Scan for the cell matching the given text and deliver its (X, Y) coordinate at center. 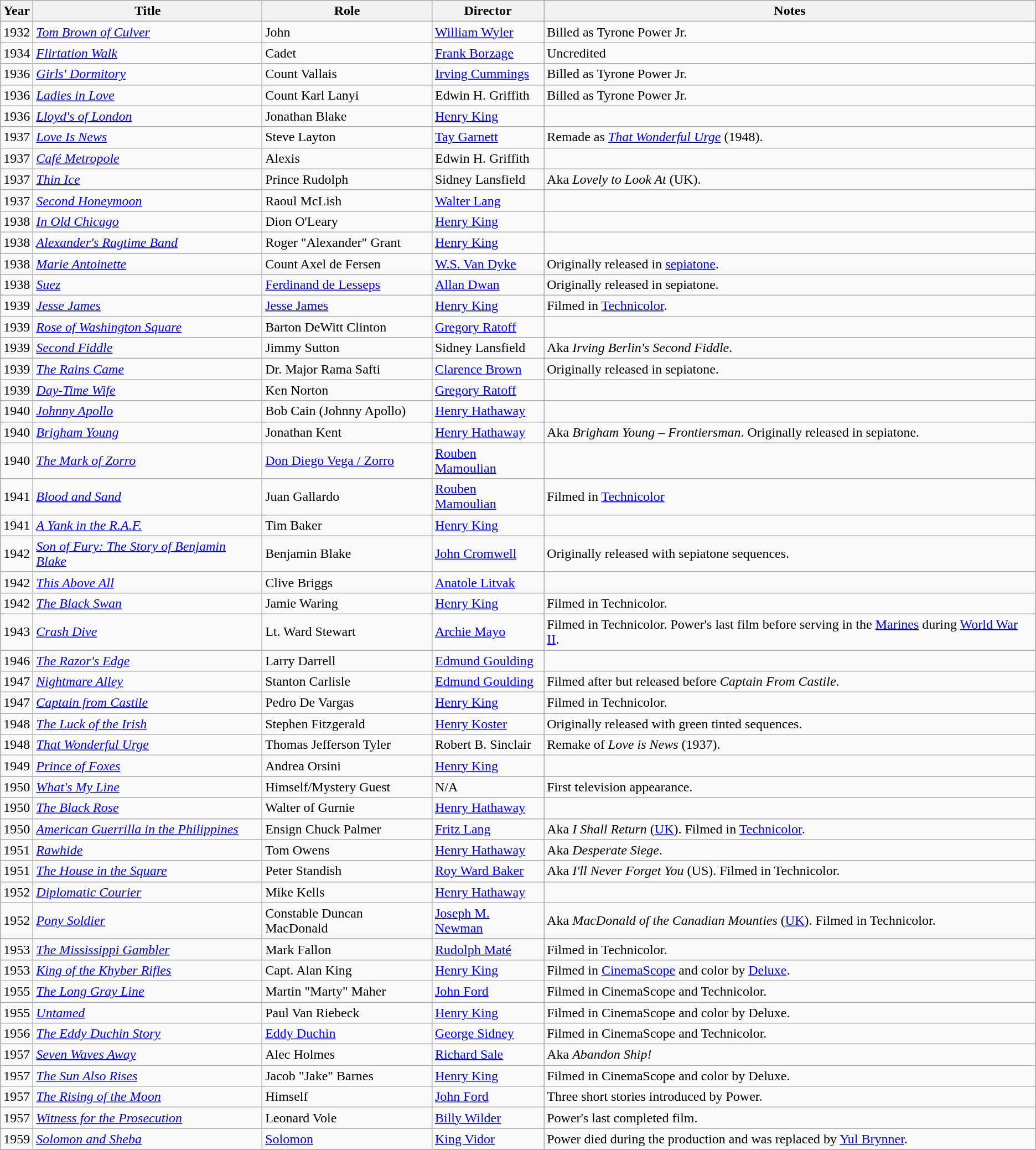
Tom Brown of Culver (148, 32)
Tom Owens (348, 850)
Originally released with green tinted sequences. (790, 724)
Fritz Lang (488, 829)
Filmed in Technicolor. Power's last film before serving in the Marines during World War II. (790, 632)
Leonard Vole (348, 1118)
Bob Cain (Johnny Apollo) (348, 411)
Year (17, 11)
John Cromwell (488, 553)
1934 (17, 53)
1959 (17, 1139)
Billy Wilder (488, 1118)
Diplomatic Courier (148, 892)
What's My Line (148, 787)
Title (148, 11)
Martin "Marty" Maher (348, 991)
Café Metropole (148, 158)
Love Is News (148, 137)
Frank Borzage (488, 53)
Paul Van Riebeck (348, 1012)
Aka Brigham Young – Frontiersman. Originally released in sepiatone. (790, 432)
Jimmy Sutton (348, 348)
Clive Briggs (348, 582)
Second Honeymoon (148, 200)
Son of Fury: The Story of Benjamin Blake (148, 553)
Barton DeWitt Clinton (348, 327)
Aka Irving Berlin's Second Fiddle. (790, 348)
Aka I Shall Return (UK). Filmed in Technicolor. (790, 829)
Lt. Ward Stewart (348, 632)
Director (488, 11)
N/A (488, 787)
King of the Khyber Rifles (148, 970)
Juan Gallardo (348, 497)
Power died during the production and was replaced by Yul Brynner. (790, 1139)
Capt. Alan King (348, 970)
Aka Abandon Ship! (790, 1055)
Larry Darrell (348, 660)
Second Fiddle (148, 348)
Remade as That Wonderful Urge (1948). (790, 137)
The Eddy Duchin Story (148, 1034)
Count Karl Lanyi (348, 95)
Rudolph Maté (488, 949)
Nightmare Alley (148, 682)
Count Vallais (348, 74)
Archie Mayo (488, 632)
Three short stories introduced by Power. (790, 1097)
Suez (148, 285)
Peter Standish (348, 871)
Walter of Gurnie (348, 808)
Marie Antoinette (148, 264)
Untamed (148, 1012)
The Mark of Zorro (148, 460)
Steve Layton (348, 137)
Clarence Brown (488, 369)
Eddy Duchin (348, 1034)
Solomon (348, 1139)
Girls' Dormitory (148, 74)
Ken Norton (348, 390)
The Rising of the Moon (148, 1097)
1943 (17, 632)
Anatole Litvak (488, 582)
Pedro De Vargas (348, 703)
Ensign Chuck Palmer (348, 829)
W.S. Van Dyke (488, 264)
John (348, 32)
Aka MacDonald of the Canadian Mounties (UK). Filmed in Technicolor. (790, 921)
That Wonderful Urge (148, 745)
Tim Baker (348, 525)
Flirtation Walk (148, 53)
Constable Duncan MacDonald (348, 921)
Rose of Washington Square (148, 327)
Day-Time Wife (148, 390)
Filmed in Technicolor (790, 497)
The Razor's Edge (148, 660)
Irving Cummings (488, 74)
Andrea Orsini (348, 766)
The House in the Square (148, 871)
Raoul McLish (348, 200)
King Vidor (488, 1139)
First television appearance. (790, 787)
Dion O'Leary (348, 221)
Dr. Major Rama Safti (348, 369)
Aka Desperate Siege. (790, 850)
Uncredited (790, 53)
Alexander's Ragtime Band (148, 242)
Lloyd's of London (148, 116)
American Guerrilla in the Philippines (148, 829)
Mike Kells (348, 892)
A Yank in the R.A.F. (148, 525)
Blood and Sand (148, 497)
The Luck of the Irish (148, 724)
Himself (348, 1097)
Solomon and Sheba (148, 1139)
Stephen Fitzgerald (348, 724)
Filmed after but released before Captain From Castile. (790, 682)
Crash Dive (148, 632)
The Black Swan (148, 603)
Himself/Mystery Guest (348, 787)
The Rains Came (148, 369)
Brigham Young (148, 432)
Notes (790, 11)
Remake of Love is News (1937). (790, 745)
Roger "Alexander" Grant (348, 242)
Jacob "Jake" Barnes (348, 1076)
Seven Waves Away (148, 1055)
Ferdinand de Lesseps (348, 285)
Alec Holmes (348, 1055)
Roy Ward Baker (488, 871)
Johnny Apollo (148, 411)
Pony Soldier (148, 921)
Mark Fallon (348, 949)
Prince Rudolph (348, 179)
Aka I'll Never Forget You (US). Filmed in Technicolor. (790, 871)
Jonathan Blake (348, 116)
In Old Chicago (148, 221)
1946 (17, 660)
Benjamin Blake (348, 553)
Power's last completed film. (790, 1118)
Robert B. Sinclair (488, 745)
Stanton Carlisle (348, 682)
1932 (17, 32)
The Sun Also Rises (148, 1076)
Tay Garnett (488, 137)
Cadet (348, 53)
Jamie Waring (348, 603)
1956 (17, 1034)
Alexis (348, 158)
Jonathan Kent (348, 432)
Henry Koster (488, 724)
1949 (17, 766)
Witness for the Prosecution (148, 1118)
Allan Dwan (488, 285)
The Black Rose (148, 808)
Captain from Castile (148, 703)
Joseph M. Newman (488, 921)
George Sidney (488, 1034)
Count Axel de Fersen (348, 264)
Richard Sale (488, 1055)
Thin Ice (148, 179)
Originally released with sepiatone sequences. (790, 553)
Rawhide (148, 850)
Thomas Jefferson Tyler (348, 745)
This Above All (148, 582)
Don Diego Vega / Zorro (348, 460)
The Mississippi Gambler (148, 949)
Role (348, 11)
The Long Gray Line (148, 991)
Prince of Foxes (148, 766)
Walter Lang (488, 200)
Aka Lovely to Look At (UK). (790, 179)
William Wyler (488, 32)
Ladies in Love (148, 95)
